Find where the given text appears and provide that cell's center as (x, y) coordinate. 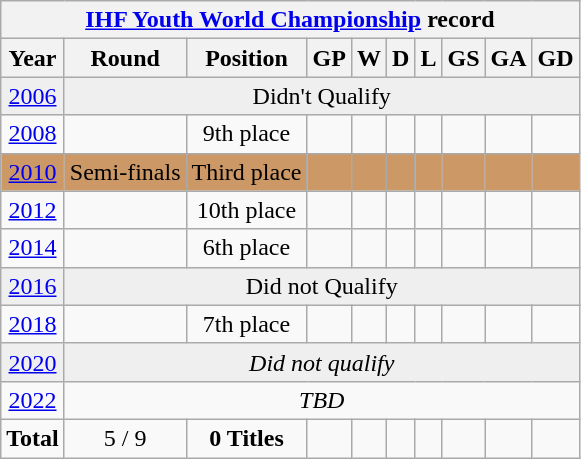
TBD (322, 400)
Total (33, 438)
2012 (33, 210)
W (368, 58)
IHF Youth World Championship record (290, 20)
Semi-finals (125, 172)
2014 (33, 248)
GS (464, 58)
9th place (246, 134)
GA (508, 58)
Third place (246, 172)
10th place (246, 210)
2020 (33, 362)
L (428, 58)
6th place (246, 248)
GD (556, 58)
2008 (33, 134)
GP (329, 58)
Position (246, 58)
7th place (246, 324)
2006 (33, 96)
0 Titles (246, 438)
Didn't Qualify (322, 96)
Did not Qualify (322, 286)
Did not qualify (322, 362)
2010 (33, 172)
Year (33, 58)
D (400, 58)
5 / 9 (125, 438)
2018 (33, 324)
2022 (33, 400)
Round (125, 58)
2016 (33, 286)
